Detect which cell encompasses the target text, then output its [x, y] center coordinate. 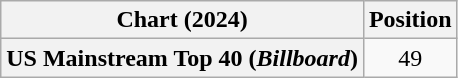
US Mainstream Top 40 (Billboard) [182, 58]
Position [410, 20]
49 [410, 58]
Chart (2024) [182, 20]
